Scan for the cell matching the given text and deliver its [X, Y] coordinate at center. 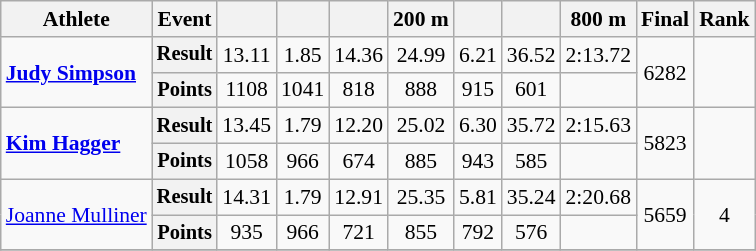
Judy Simpson [76, 72]
Rank [724, 19]
Event [185, 19]
1.85 [302, 55]
935 [246, 233]
576 [532, 233]
2:20.68 [598, 197]
14.36 [358, 55]
13.45 [246, 126]
885 [421, 162]
Joanne Mulliner [76, 214]
915 [478, 90]
25.35 [421, 197]
5.81 [478, 197]
35.72 [532, 126]
12.20 [358, 126]
14.31 [246, 197]
6282 [665, 72]
1058 [246, 162]
888 [421, 90]
6.30 [478, 126]
200 m [421, 19]
792 [478, 233]
1041 [302, 90]
5659 [665, 214]
5823 [665, 144]
35.24 [532, 197]
943 [478, 162]
2:13.72 [598, 55]
601 [532, 90]
6.21 [478, 55]
13.11 [246, 55]
4 [724, 214]
12.91 [358, 197]
36.52 [532, 55]
818 [358, 90]
800 m [598, 19]
855 [421, 233]
674 [358, 162]
2:15.63 [598, 126]
Athlete [76, 19]
Final [665, 19]
585 [532, 162]
Kim Hagger [76, 144]
721 [358, 233]
1108 [246, 90]
25.02 [421, 126]
24.99 [421, 55]
